For the text-containing cell, return its midpoint in [X, Y] coordinate format. 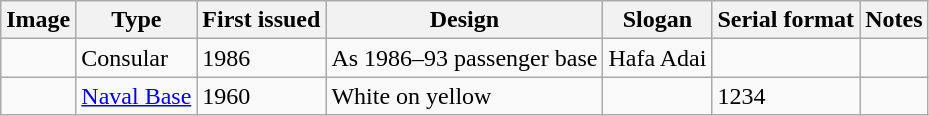
Type [136, 20]
Image [38, 20]
1234 [786, 96]
First issued [262, 20]
Serial format [786, 20]
Hafa Adai [658, 58]
White on yellow [464, 96]
1960 [262, 96]
Design [464, 20]
Naval Base [136, 96]
Consular [136, 58]
1986 [262, 58]
As 1986–93 passenger base [464, 58]
Notes [894, 20]
Slogan [658, 20]
